Search for the cell housing the specified text and yield its [X, Y] center coordinate. 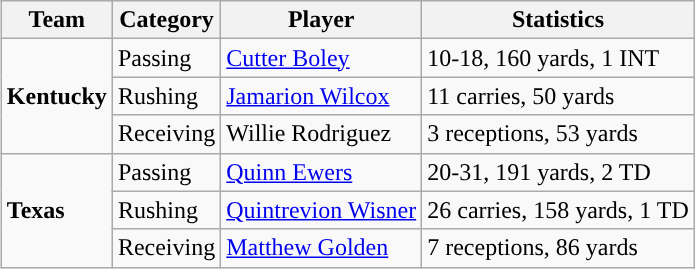
Cutter Boley [322, 58]
Quinn Ewers [322, 172]
Team [56, 20]
Category [166, 20]
11 carries, 50 yards [558, 96]
Kentucky [56, 96]
Jamarion Wilcox [322, 96]
20-31, 191 yards, 2 TD [558, 172]
Willie Rodriguez [322, 134]
7 receptions, 86 yards [558, 248]
3 receptions, 53 yards [558, 134]
Matthew Golden [322, 248]
Texas [56, 210]
Quintrevion Wisner [322, 210]
10-18, 160 yards, 1 INT [558, 58]
Player [322, 20]
26 carries, 158 yards, 1 TD [558, 210]
Statistics [558, 20]
